Pinpoint the cell where the given text exists, returning its (X, Y) midpoint coordinate. 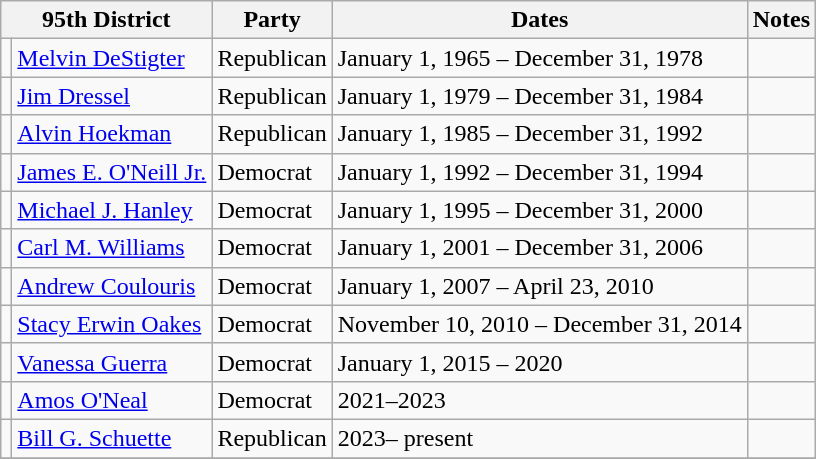
January 1, 1992 – December 31, 1994 (540, 172)
January 1, 1985 – December 31, 1992 (540, 134)
Amos O'Neal (112, 400)
Andrew Coulouris (112, 286)
Notes (781, 20)
Bill G. Schuette (112, 438)
2023– present (540, 438)
January 1, 1965 – December 31, 1978 (540, 58)
95th District (106, 20)
Vanessa Guerra (112, 362)
Melvin DeStigter (112, 58)
November 10, 2010 – December 31, 2014 (540, 324)
January 1, 1979 – December 31, 1984 (540, 96)
Stacy Erwin Oakes (112, 324)
Alvin Hoekman (112, 134)
Jim Dressel (112, 96)
January 1, 1995 – December 31, 2000 (540, 210)
James E. O'Neill Jr. (112, 172)
Carl M. Williams (112, 248)
Party (272, 20)
January 1, 2015 – 2020 (540, 362)
Dates (540, 20)
Michael J. Hanley (112, 210)
2021–2023 (540, 400)
January 1, 2007 – April 23, 2010 (540, 286)
January 1, 2001 – December 31, 2006 (540, 248)
